Identify which cell holds the provided text, then report its [x, y] central coordinate. 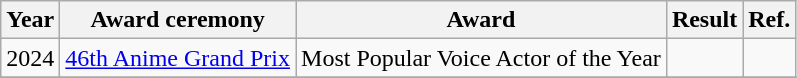
Award ceremony [178, 20]
Ref. [770, 20]
2024 [30, 58]
Year [30, 20]
Most Popular Voice Actor of the Year [482, 58]
Award [482, 20]
Result [704, 20]
46th Anime Grand Prix [178, 58]
